Return [X, Y] of the center of cell containing provided text 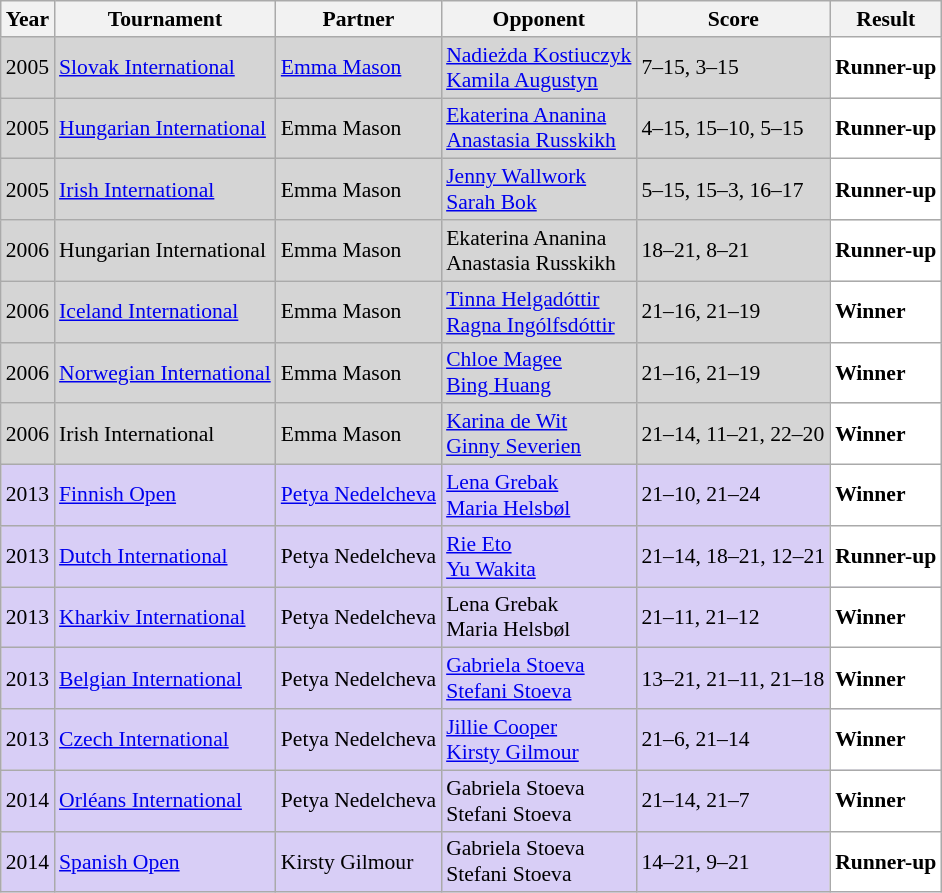
18–21, 8–21 [733, 250]
21–11, 21–12 [733, 618]
4–15, 15–10, 5–15 [733, 128]
Tinna Helgadóttir Ragna Ingólfsdóttir [538, 312]
Nadieżda Kostiuczyk Kamila Augustyn [538, 68]
Norwegian International [165, 372]
Rie Eto Yu Wakita [538, 556]
21–6, 21–14 [733, 740]
14–21, 9–21 [733, 862]
Czech International [165, 740]
Tournament [165, 19]
Jillie Cooper Kirsty Gilmour [538, 740]
Orléans International [165, 800]
Belgian International [165, 678]
13–21, 21–11, 21–18 [733, 678]
Iceland International [165, 312]
5–15, 15–3, 16–17 [733, 190]
Score [733, 19]
Chloe Magee Bing Huang [538, 372]
21–14, 18–21, 12–21 [733, 556]
Opponent [538, 19]
Result [886, 19]
Finnish Open [165, 496]
Spanish Open [165, 862]
Dutch International [165, 556]
Kirsty Gilmour [358, 862]
Partner [358, 19]
Karina de Wit Ginny Severien [538, 434]
7–15, 3–15 [733, 68]
21–14, 11–21, 22–20 [733, 434]
Jenny Wallwork Sarah Bok [538, 190]
Kharkiv International [165, 618]
21–10, 21–24 [733, 496]
21–14, 21–7 [733, 800]
Slovak International [165, 68]
Year [28, 19]
